Provide the (x, y) coordinate of the cell's center where the given text is located.  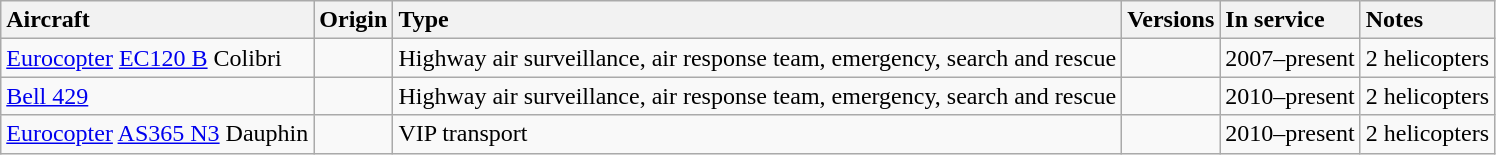
Aircraft (158, 20)
2007–present (1290, 58)
Eurocopter EC120 B Colibri (158, 58)
Type (758, 20)
Origin (354, 20)
Notes (1427, 20)
In service (1290, 20)
Versions (1171, 20)
Bell 429 (158, 96)
VIP transport (758, 134)
Eurocopter AS365 N3 Dauphin (158, 134)
